Detect which cell encompasses the target text, then output its [X, Y] center coordinate. 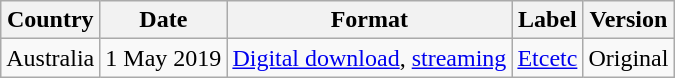
Format [370, 20]
Etcetc [548, 58]
Australia [50, 58]
1 May 2019 [164, 58]
Original [628, 58]
Digital download, streaming [370, 58]
Date [164, 20]
Label [548, 20]
Country [50, 20]
Version [628, 20]
